Pinpoint the cell where the given text exists, returning its [x, y] midpoint coordinate. 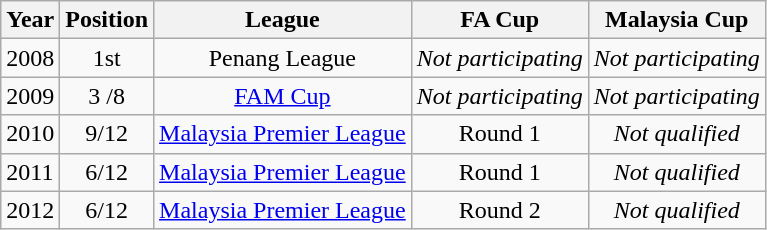
2009 [30, 96]
FA Cup [500, 20]
2011 [30, 172]
Penang League [283, 58]
Position [107, 20]
2008 [30, 58]
2012 [30, 210]
3 /8 [107, 96]
Round 2 [500, 210]
Malaysia Cup [676, 20]
1st [107, 58]
2010 [30, 134]
9/12 [107, 134]
FAM Cup [283, 96]
League [283, 20]
Year [30, 20]
